From the cell containing the given text, extract its center point as [X, Y] coordinate. 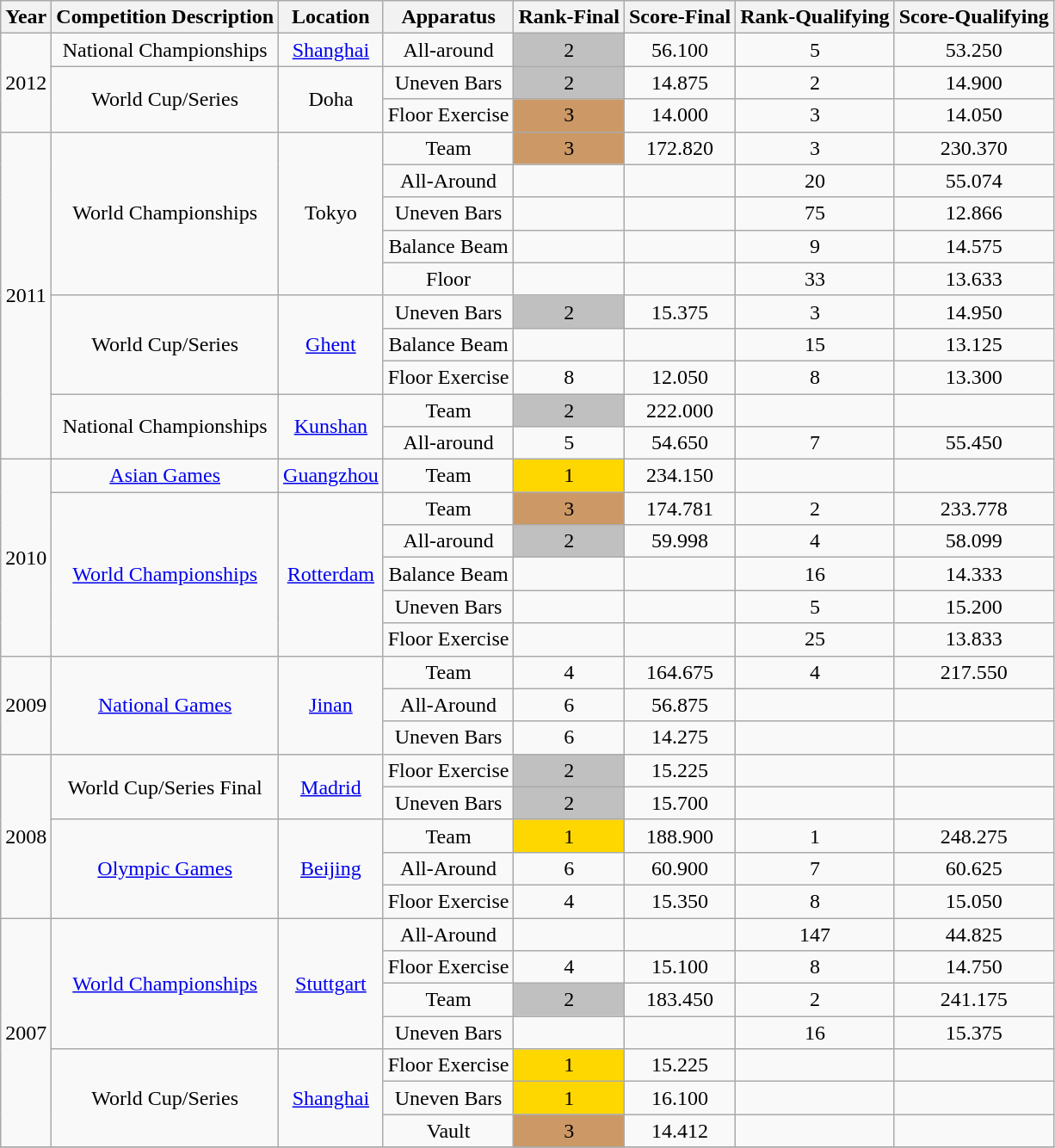
188.900 [680, 836]
Rank-Qualifying [815, 17]
55.450 [974, 443]
56.100 [680, 50]
2007 [26, 1032]
53.250 [974, 50]
25 [815, 639]
147 [815, 934]
222.000 [680, 410]
Kunshan [331, 427]
241.175 [974, 1000]
2012 [26, 83]
12.866 [974, 213]
Tokyo [331, 213]
14.900 [974, 83]
14.333 [974, 574]
Apparatus [448, 17]
14.950 [974, 312]
Madrid [331, 787]
234.150 [680, 476]
55.074 [974, 181]
217.550 [974, 672]
14.575 [974, 246]
174.781 [680, 509]
Doha [331, 99]
13.833 [974, 639]
60.900 [680, 868]
Floor [448, 279]
15.350 [680, 901]
248.275 [974, 836]
Olympic Games [165, 868]
2008 [26, 836]
20 [815, 181]
9 [815, 246]
14.050 [974, 115]
14.275 [680, 738]
Rank-Final [569, 17]
183.450 [680, 1000]
230.370 [974, 148]
12.050 [680, 377]
164.675 [680, 672]
Rotterdam [331, 574]
2009 [26, 705]
15.050 [974, 901]
56.875 [680, 705]
2010 [26, 558]
60.625 [974, 868]
National Games [165, 705]
Location [331, 17]
Ghent [331, 344]
Asian Games [165, 476]
Jinan [331, 705]
233.778 [974, 509]
Score-Final [680, 17]
Stuttgart [331, 983]
172.820 [680, 148]
15.200 [974, 607]
33 [815, 279]
15.100 [680, 967]
2011 [26, 296]
14.000 [680, 115]
14.412 [680, 1131]
Competition Description [165, 17]
13.125 [974, 344]
58.099 [974, 541]
Beijing [331, 868]
Score-Qualifying [974, 17]
75 [815, 213]
13.300 [974, 377]
59.998 [680, 541]
Year [26, 17]
15 [815, 344]
15.700 [680, 803]
16.100 [680, 1098]
World Cup/Series Final [165, 787]
44.825 [974, 934]
13.633 [974, 279]
Guangzhou [331, 476]
14.875 [680, 83]
Vault [448, 1131]
14.750 [974, 967]
54.650 [680, 443]
